For the text-containing cell, return its midpoint in [X, Y] coordinate format. 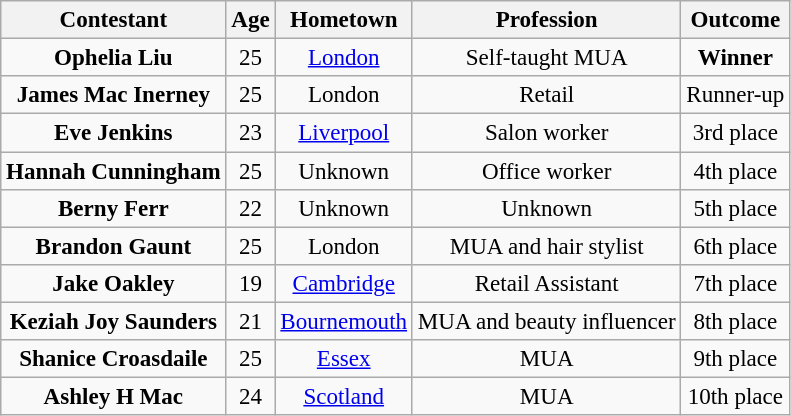
Ashley H Mac [114, 397]
Winner [736, 58]
Salon worker [546, 133]
10th place [736, 397]
8th place [736, 322]
Self-taught MUA [546, 58]
3rd place [736, 133]
Brandon Gaunt [114, 246]
Hometown [344, 20]
4th place [736, 171]
Profession [546, 20]
9th place [736, 359]
23 [250, 133]
Essex [344, 359]
Shanice Croasdaile [114, 359]
Retail [546, 95]
6th place [736, 246]
Liverpool [344, 133]
Outcome [736, 20]
Hannah Cunningham [114, 171]
Bournemouth [344, 322]
22 [250, 209]
Retail Assistant [546, 284]
Office worker [546, 171]
Eve Jenkins [114, 133]
21 [250, 322]
Contestant [114, 20]
MUA and beauty influencer [546, 322]
Jake Oakley [114, 284]
Scotland [344, 397]
5th place [736, 209]
Berny Ferr [114, 209]
24 [250, 397]
7th place [736, 284]
Ophelia Liu [114, 58]
Keziah Joy Saunders [114, 322]
MUA and hair stylist [546, 246]
Age [250, 20]
James Mac Inerney [114, 95]
19 [250, 284]
Runner-up [736, 95]
Cambridge [344, 284]
